Return (X, Y) of the center of cell containing provided text 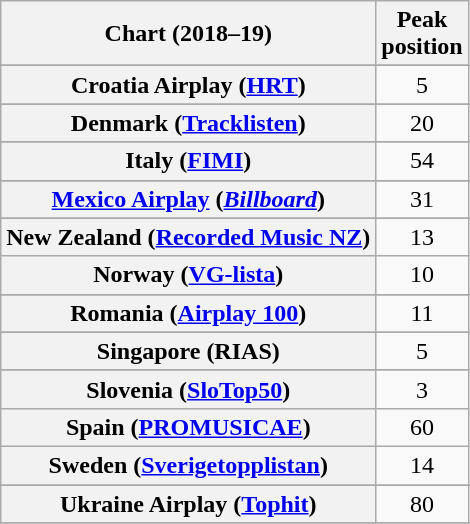
20 (422, 123)
New Zealand (Recorded Music NZ) (188, 237)
31 (422, 199)
60 (422, 427)
Singapore (RIAS) (188, 351)
Mexico Airplay (Billboard) (188, 199)
13 (422, 237)
Romania (Airplay 100) (188, 313)
Croatia Airplay (HRT) (188, 85)
Italy (FIMI) (188, 161)
Slovenia (SloTop50) (188, 389)
Ukraine Airplay (Tophit) (188, 503)
10 (422, 275)
Chart (2018–19) (188, 34)
14 (422, 465)
54 (422, 161)
Peakposition (422, 34)
Norway (VG-lista) (188, 275)
80 (422, 503)
3 (422, 389)
Denmark (Tracklisten) (188, 123)
11 (422, 313)
Sweden (Sverigetopplistan) (188, 465)
Spain (PROMUSICAE) (188, 427)
